For the text-containing cell, return its midpoint in [X, Y] coordinate format. 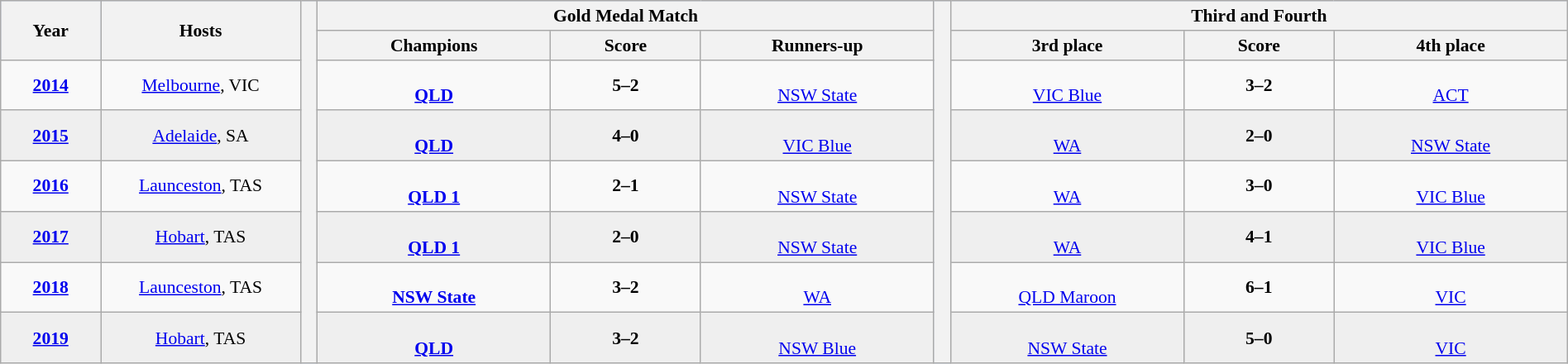
2019 [51, 338]
Melbourne, VIC [201, 84]
3–0 [1259, 187]
2018 [51, 288]
Runners-up [817, 45]
4–1 [1259, 237]
5–2 [625, 84]
5–0 [1259, 338]
Champions [434, 45]
Third and Fourth [1259, 16]
6–1 [1259, 288]
NSW Blue [817, 338]
4–0 [625, 136]
2015 [51, 136]
Year [51, 30]
Gold Medal Match [626, 16]
Adelaide, SA [201, 136]
ACT [1451, 84]
2017 [51, 237]
4th place [1451, 45]
Hosts [201, 30]
2014 [51, 84]
2016 [51, 187]
3rd place [1067, 45]
QLD Maroon [1067, 288]
2–1 [625, 187]
